Capture the cell that displays the provided text and extract its (x, y) central coordinate. 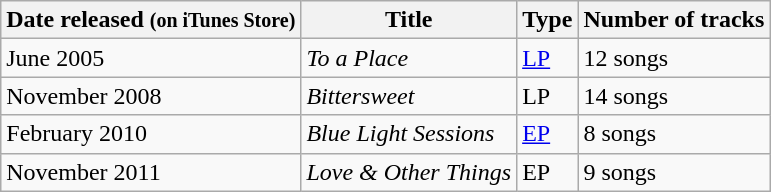
Number of tracks (674, 20)
Date released (on iTunes Store) (151, 20)
14 songs (674, 96)
Blue Light Sessions (409, 134)
Title (409, 20)
9 songs (674, 172)
Bittersweet (409, 96)
Type (548, 20)
February 2010 (151, 134)
12 songs (674, 58)
June 2005 (151, 58)
Love & Other Things (409, 172)
8 songs (674, 134)
November 2008 (151, 96)
November 2011 (151, 172)
To a Place (409, 58)
